Return (X, Y) of the center of cell containing provided text 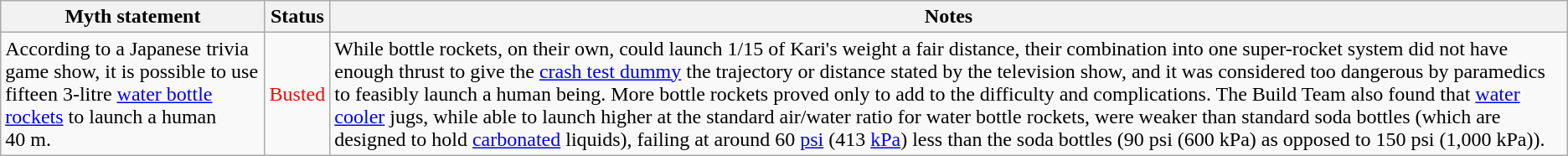
Notes (948, 17)
Busted (297, 94)
According to a Japanese trivia game show, it is possible to use fifteen 3-litre water bottle rockets to launch a human 40 m. (132, 94)
Myth statement (132, 17)
Status (297, 17)
